Search for the cell housing the specified text and yield its [x, y] center coordinate. 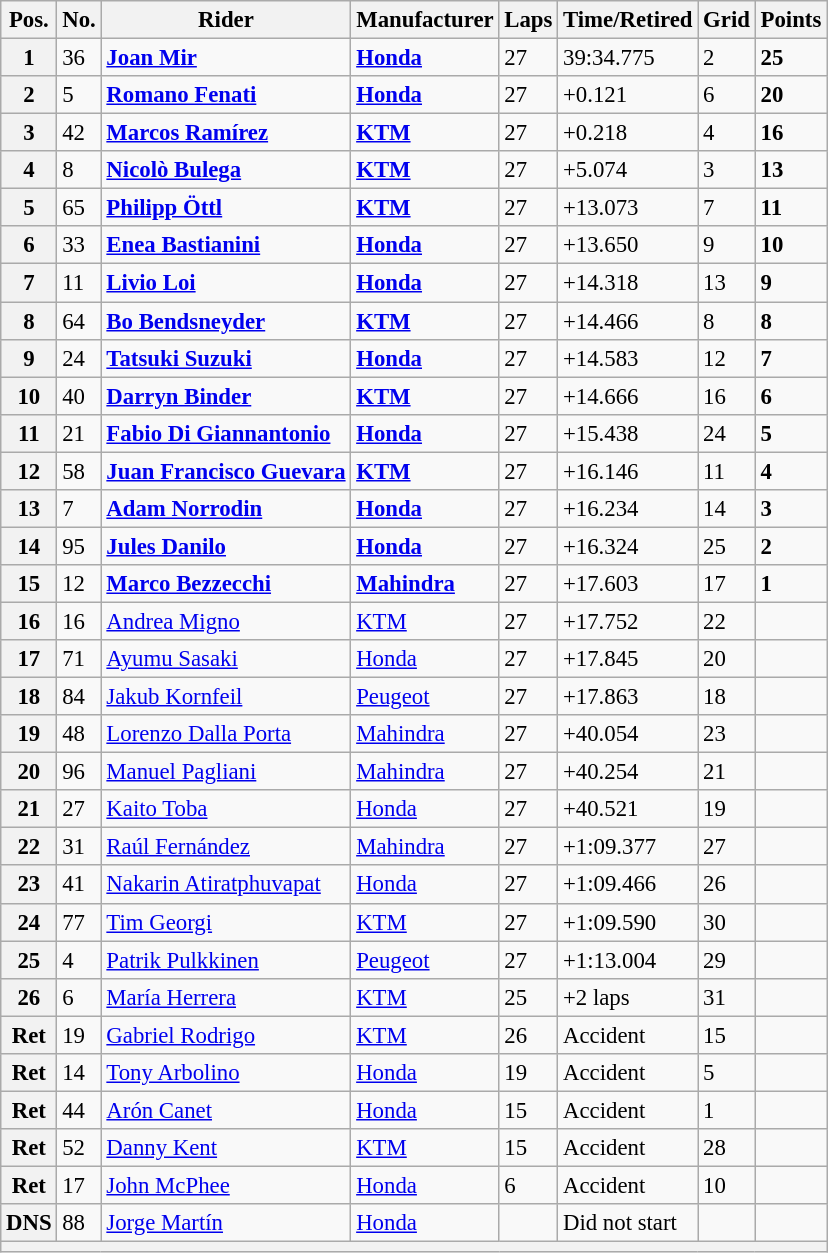
Jakub Kornfeil [226, 697]
+1:09.590 [628, 922]
+16.324 [628, 546]
52 [79, 1148]
Tatsuki Suzuki [226, 358]
84 [79, 697]
+17.603 [628, 584]
Nicolò Bulega [226, 170]
+13.073 [628, 208]
48 [79, 734]
+14.466 [628, 321]
Darryn Binder [226, 396]
+5.074 [628, 170]
+17.845 [628, 659]
40 [79, 396]
30 [726, 922]
Joan Mir [226, 58]
+0.218 [628, 133]
77 [79, 922]
Romano Fenati [226, 95]
28 [726, 1148]
96 [79, 772]
+15.438 [628, 433]
+1:09.466 [628, 885]
Marcos Ramírez [226, 133]
Manuel Pagliani [226, 772]
Fabio Di Giannantonio [226, 433]
John McPhee [226, 1185]
65 [79, 208]
Arón Canet [226, 1110]
Ayumu Sasaki [226, 659]
Adam Norrodin [226, 509]
Kaito Toba [226, 809]
58 [79, 471]
+1:13.004 [628, 960]
+40.054 [628, 734]
95 [79, 546]
29 [726, 960]
Tony Arbolino [226, 1073]
+1:09.377 [628, 847]
Did not start [628, 1223]
36 [79, 58]
88 [79, 1223]
Rider [226, 20]
Jules Danilo [226, 546]
64 [79, 321]
+17.752 [628, 621]
Raúl Fernández [226, 847]
42 [79, 133]
+16.234 [628, 509]
DNS [29, 1223]
Juan Francisco Guevara [226, 471]
+16.146 [628, 471]
+0.121 [628, 95]
Nakarin Atiratphuvapat [226, 885]
María Herrera [226, 997]
+40.254 [628, 772]
+14.318 [628, 283]
+14.583 [628, 358]
Time/Retired [628, 20]
+13.650 [628, 245]
33 [79, 245]
41 [79, 885]
Andrea Migno [226, 621]
Points [790, 20]
Lorenzo Dalla Porta [226, 734]
Tim Georgi [226, 922]
+17.863 [628, 697]
Gabriel Rodrigo [226, 1035]
+14.666 [628, 396]
Grid [726, 20]
39:34.775 [628, 58]
Laps [528, 20]
Bo Bendsneyder [226, 321]
Marco Bezzecchi [226, 584]
71 [79, 659]
Enea Bastianini [226, 245]
Jorge Martín [226, 1223]
Pos. [29, 20]
44 [79, 1110]
Philipp Öttl [226, 208]
No. [79, 20]
Danny Kent [226, 1148]
Manufacturer [425, 20]
+2 laps [628, 997]
Livio Loi [226, 283]
Patrik Pulkkinen [226, 960]
+40.521 [628, 809]
